Return [x, y] of the center of cell containing provided text 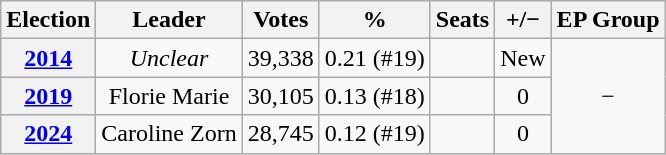
+/− [523, 20]
2019 [48, 96]
EP Group [608, 20]
− [608, 96]
Election [48, 20]
0.21 (#19) [374, 58]
Seats [462, 20]
28,745 [280, 134]
Florie Marie [169, 96]
0.12 (#19) [374, 134]
Leader [169, 20]
Unclear [169, 58]
2014 [48, 58]
Caroline Zorn [169, 134]
30,105 [280, 96]
Votes [280, 20]
2024 [48, 134]
% [374, 20]
39,338 [280, 58]
New [523, 58]
0.13 (#18) [374, 96]
